Search for the cell housing the specified text and yield its (x, y) center coordinate. 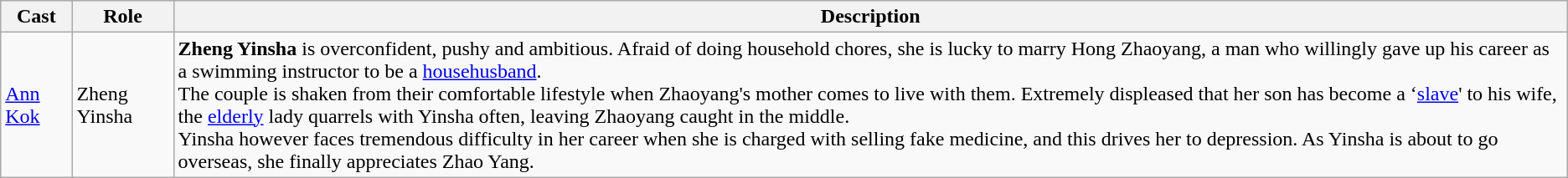
Cast (37, 17)
Zheng Yinsha (122, 105)
Ann Kok (37, 105)
Role (122, 17)
Description (870, 17)
